Determine the (x, y) coordinate at the center of the cell enclosing the given text.  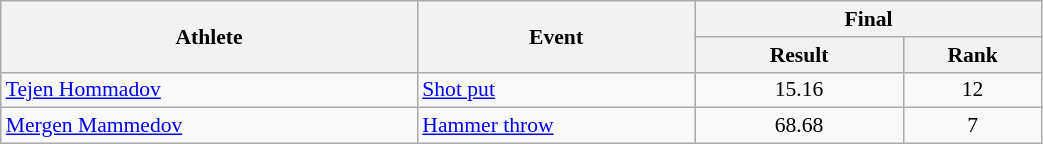
Shot put (556, 90)
Result (799, 55)
7 (972, 126)
68.68 (799, 126)
Mergen Mammedov (210, 126)
Rank (972, 55)
15.16 (799, 90)
Athlete (210, 36)
Final (868, 19)
Event (556, 36)
12 (972, 90)
Hammer throw (556, 126)
Tejen Hommadov (210, 90)
